Extract the (X, Y) coordinate from the center of the cell holding the provided text.  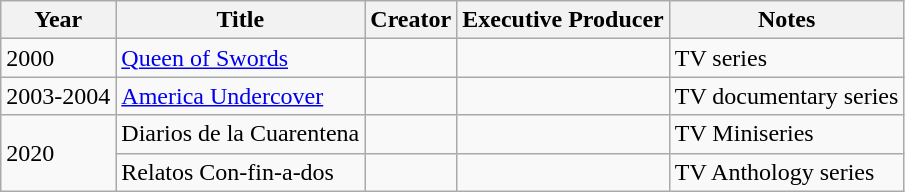
TV documentary series (786, 96)
2003-2004 (58, 96)
TV series (786, 58)
Queen of Swords (240, 58)
Title (240, 20)
Creator (411, 20)
Executive Producer (564, 20)
Relatos Con-fin-a-dos (240, 172)
2000 (58, 58)
America Undercover (240, 96)
Diarios de la Cuarentena (240, 134)
TV Miniseries (786, 134)
Year (58, 20)
2020 (58, 153)
Notes (786, 20)
TV Anthology series (786, 172)
